Identify which cell holds the provided text, then report its (X, Y) central coordinate. 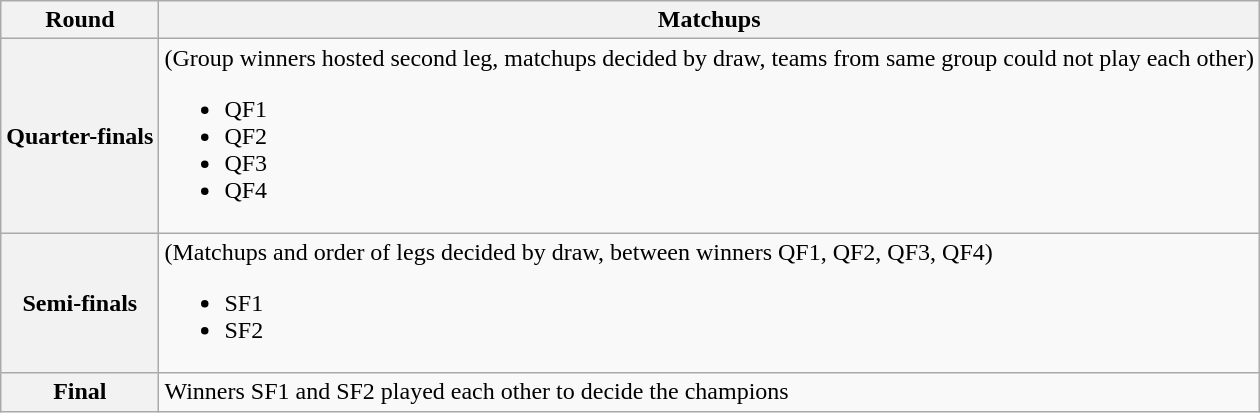
Round (80, 20)
Semi-finals (80, 303)
Matchups (710, 20)
(Group winners hosted second leg, matchups decided by draw, teams from same group could not play each other)QF1QF2QF3QF4 (710, 136)
Winners SF1 and SF2 played each other to decide the champions (710, 392)
(Matchups and order of legs decided by draw, between winners QF1, QF2, QF3, QF4)SF1SF2 (710, 303)
Quarter-finals (80, 136)
Final (80, 392)
